Search for the cell housing the specified text and yield its (X, Y) center coordinate. 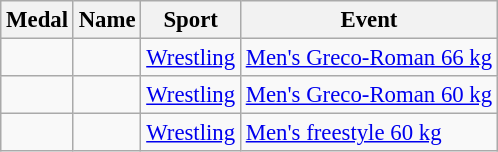
Medal (38, 20)
Men's Greco-Roman 60 kg (368, 95)
Sport (191, 20)
Event (368, 20)
Men's freestyle 60 kg (368, 133)
Men's Greco-Roman 66 kg (368, 58)
Name (107, 20)
